Determine the (x, y) coordinate at the center of the cell enclosing the given text.  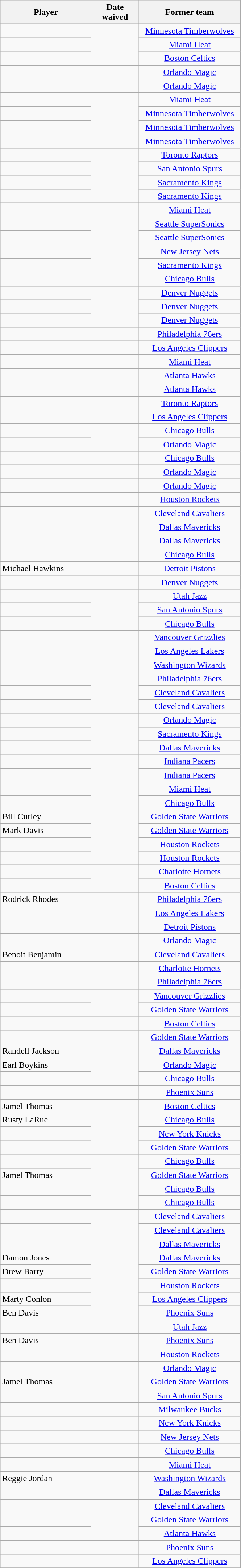
Damon Jones (46, 1258)
Randell Jackson (46, 1051)
Date waived (115, 12)
Rusty LaRue (46, 1120)
Mark Davis (46, 830)
Player (46, 12)
Michael Hawkins (46, 568)
Reggie Jordan (46, 1478)
Earl Boykins (46, 1065)
Bill Curley (46, 816)
Benoit Benjamin (46, 954)
Marty Conlon (46, 1299)
Milwaukee Bucks (190, 1409)
Rodrick Rhodes (46, 899)
Drew Barry (46, 1271)
Former team (190, 12)
